Identify which cell holds the provided text, then report its (x, y) central coordinate. 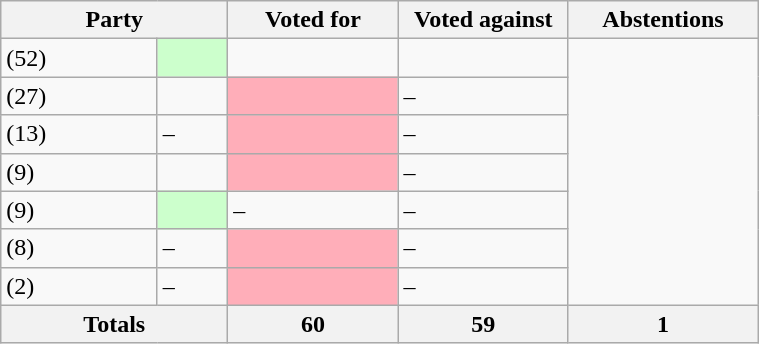
Totals (114, 324)
Abstentions (662, 20)
(27) (79, 96)
(52) (79, 58)
(8) (79, 248)
(2) (79, 286)
Voted for (313, 20)
1 (662, 324)
Party (114, 20)
(13) (79, 134)
60 (313, 324)
59 (483, 324)
Voted against (483, 20)
